Provide the [X, Y] coordinate of the cell's center where the given text is located.  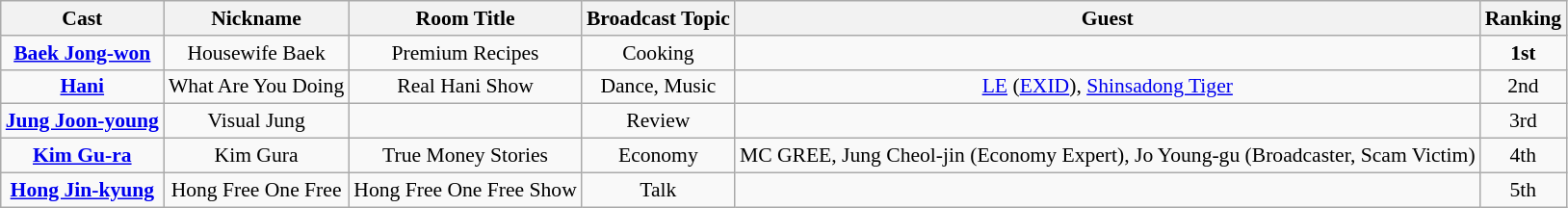
Nickname [256, 18]
Dance, Music [659, 87]
Talk [659, 190]
Economy [659, 156]
True Money Stories [465, 156]
Real Hani Show [465, 87]
1st [1524, 53]
LE (EXID), Shinsadong Tiger [1108, 87]
Hong Jin-kyung [83, 190]
Ranking [1524, 18]
Kim Gura [256, 156]
3rd [1524, 121]
Guest [1108, 18]
2nd [1524, 87]
Visual Jung [256, 121]
Room Title [465, 18]
What Are You Doing [256, 87]
Broadcast Topic [659, 18]
Baek Jong-won [83, 53]
Review [659, 121]
MC GREE, Jung Cheol-jin (Economy Expert), Jo Young-gu (Broadcaster, Scam Victim) [1108, 156]
Cast [83, 18]
Hong Free One Free [256, 190]
Housewife Baek [256, 53]
Hong Free One Free Show [465, 190]
4th [1524, 156]
Cooking [659, 53]
Premium Recipes [465, 53]
Kim Gu-ra [83, 156]
5th [1524, 190]
Jung Joon-young [83, 121]
Hani [83, 87]
